Locate the cell with the specified text and output its (X, Y) center coordinate. 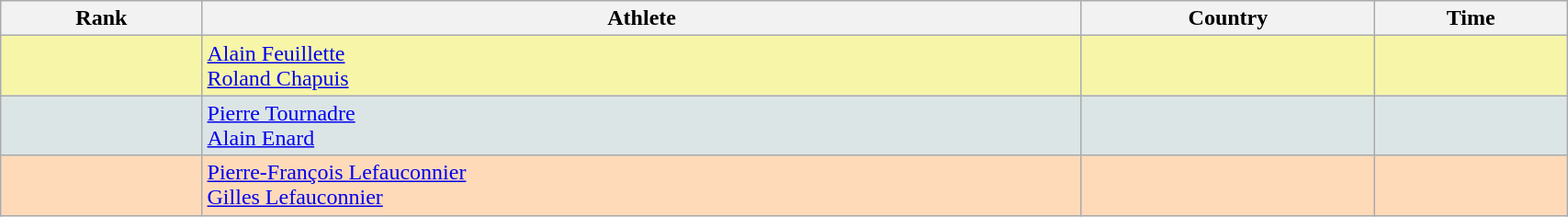
Alain FeuilletteRoland Chapuis (641, 66)
Country (1227, 18)
Athlete (641, 18)
Pierre TournadreAlain Enard (641, 125)
Rank (101, 18)
Pierre-François LefauconnierGilles Lefauconnier (641, 186)
Time (1472, 18)
